Find where the given text appears and provide that cell's center as (X, Y) coordinate. 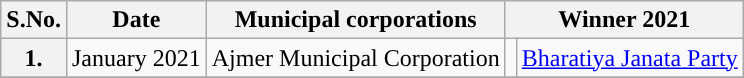
Bharatiya Janata Party (630, 58)
1. (34, 58)
Date (136, 20)
S.No. (34, 20)
Municipal corporations (356, 20)
Winner 2021 (624, 20)
Ajmer Municipal Corporation (356, 58)
January 2021 (136, 58)
